Determine the (x, y) coordinate at the center of the cell enclosing the given text.  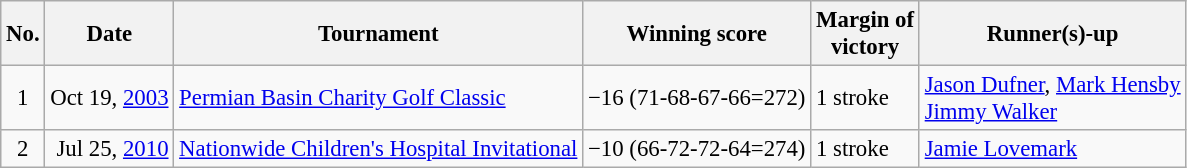
Permian Basin Charity Golf Classic (378, 98)
1 (23, 98)
−16 (71-68-67-66=272) (697, 98)
No. (23, 34)
Runner(s)-up (1052, 34)
Nationwide Children's Hospital Invitational (378, 149)
−10 (66-72-72-64=274) (697, 149)
Winning score (697, 34)
Jason Dufner, Mark Hensby Jimmy Walker (1052, 98)
Tournament (378, 34)
Jamie Lovemark (1052, 149)
Oct 19, 2003 (110, 98)
Margin ofvictory (866, 34)
2 (23, 149)
Jul 25, 2010 (110, 149)
Date (110, 34)
